Return the [X, Y] coordinate for the center point of the cell that contains the specified text.  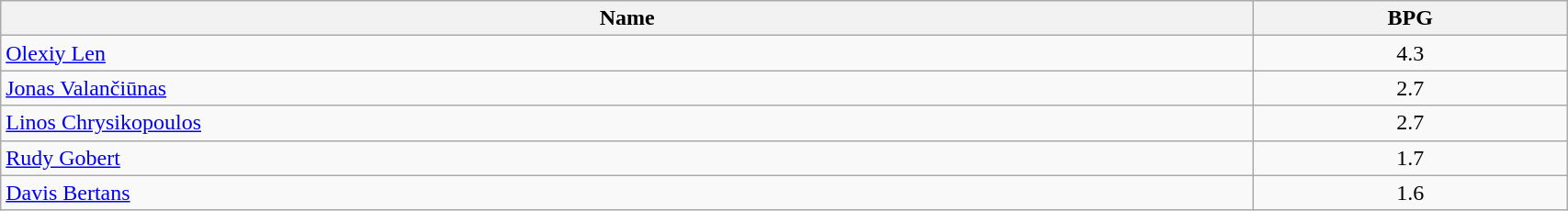
1.7 [1411, 158]
Olexiy Len [627, 53]
4.3 [1411, 53]
Name [627, 18]
Jonas Valančiūnas [627, 88]
Linos Chrysikopoulos [627, 123]
1.6 [1411, 193]
Rudy Gobert [627, 158]
BPG [1411, 18]
Davis Bertans [627, 193]
